Pinpoint the cell where the given text exists, returning its (X, Y) midpoint coordinate. 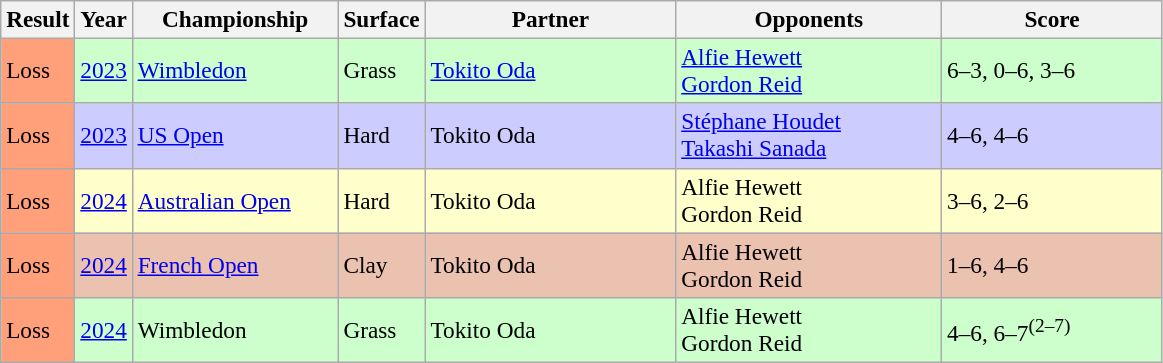
1–6, 4–6 (1052, 264)
Year (104, 19)
Stéphane Houdet Takashi Sanada (809, 136)
Clay (382, 264)
French Open (235, 264)
Score (1052, 19)
Surface (382, 19)
Result (38, 19)
3–6, 2–6 (1052, 200)
US Open (235, 136)
Championship (235, 19)
4–6, 4–6 (1052, 136)
Australian Open (235, 200)
Partner (550, 19)
6–3, 0–6, 3–6 (1052, 70)
Opponents (809, 19)
4–6, 6–7(2–7) (1052, 330)
